Return [X, Y] of the center of cell containing provided text 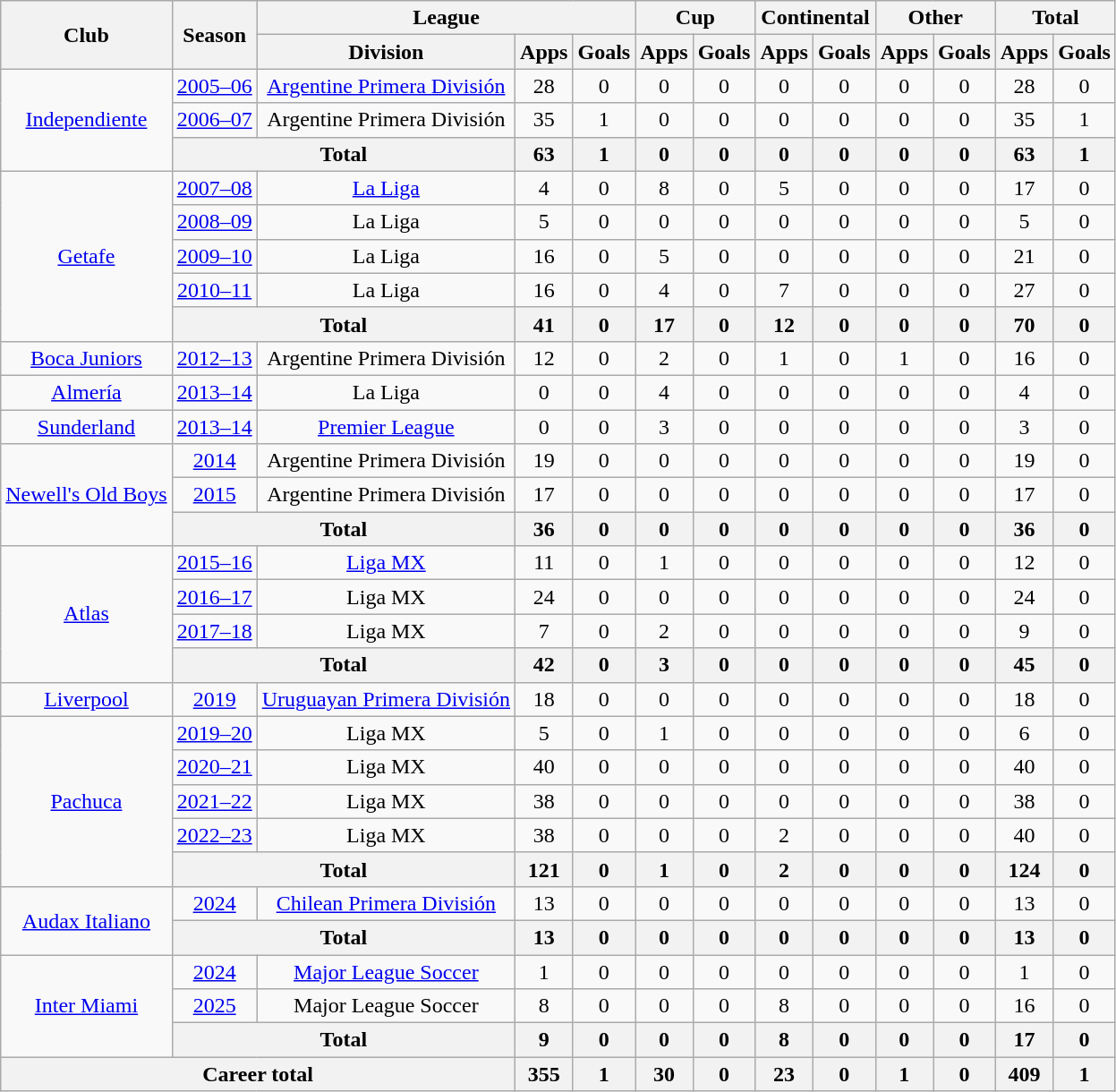
2010–11 [215, 290]
Division [386, 52]
Career total [258, 1074]
2021–22 [215, 801]
2019 [215, 699]
45 [1024, 665]
30 [664, 1074]
2009–10 [215, 256]
Independiente [86, 120]
2025 [215, 1006]
6 [1024, 733]
70 [1024, 324]
Other [935, 18]
23 [784, 1074]
21 [1024, 256]
Season [215, 35]
Atlas [86, 614]
121 [544, 869]
League [446, 18]
2008–09 [215, 222]
Boca Juniors [86, 358]
2006–07 [215, 120]
2014 [215, 461]
2022–23 [215, 835]
124 [1024, 869]
Pachuca [86, 801]
Inter Miami [86, 1005]
Continental [815, 18]
Uruguayan Primera División [386, 699]
Premier League [386, 427]
2012–13 [215, 358]
2020–21 [215, 767]
Cup [695, 18]
Getafe [86, 256]
Chilean Primera División [386, 903]
27 [1024, 290]
2019–20 [215, 733]
Club [86, 35]
Newell's Old Boys [86, 495]
2005–06 [215, 86]
41 [544, 324]
Almería [86, 392]
2015 [215, 495]
2016–17 [215, 597]
355 [544, 1074]
2015–16 [215, 563]
2017–18 [215, 631]
Liverpool [86, 699]
Audax Italiano [86, 920]
409 [1024, 1074]
11 [544, 563]
2007–08 [215, 188]
42 [544, 665]
Sunderland [86, 427]
